Output the [X, Y] coordinate of the center of the cell containing the given text.  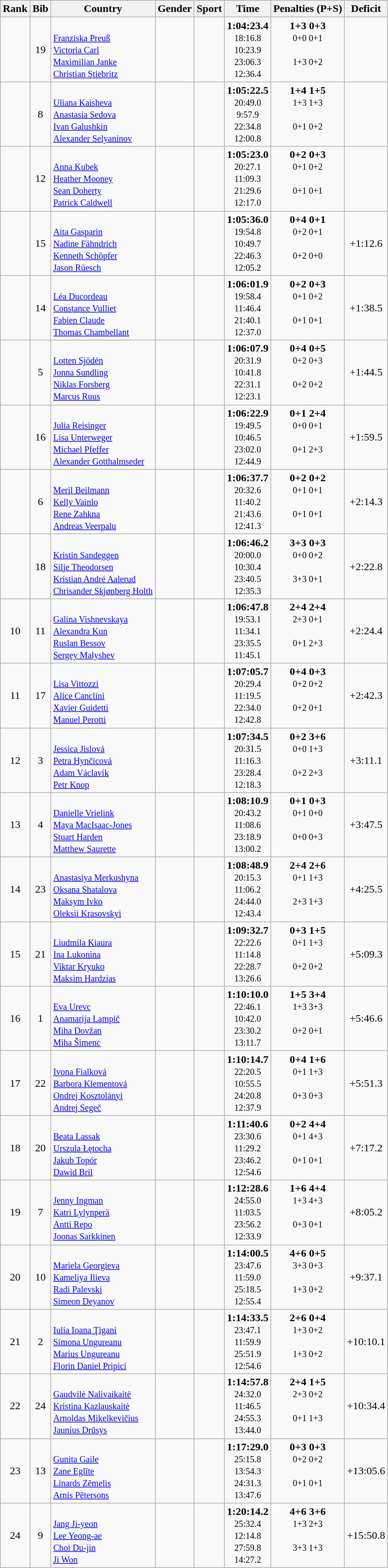
0+2 3+6 0+0 1+30+2 2+3 [308, 760]
0+3 0+3 0+2 0+20+1 0+1 [308, 1471]
Julia ReisingerLisa UnterwegerMichael PfefferAlexander Gotthalmseder [103, 437]
1+6 4+4 1+3 4+30+3 0+1 [308, 1212]
1 [41, 1019]
+13:05.6 [366, 1471]
Kristin SandeggenSilje TheodorsenKristian André AalerudChrisander Skjønberg Holth [103, 566]
1:06:22.919:49.510:46.523:02.012:44.9 [247, 437]
0+4 0+3 0+2 0+20+2 0+1 [308, 695]
1+3 0+30+0 0+11+3 0+2 [308, 50]
+7:17.2 [366, 1148]
4+6 0+5 3+3 0+31+3 0+2 [308, 1277]
1:10:10.022:46.110:42.023:30.213:11.7 [247, 1019]
1:07:05.720:29.411:19.522:34.012:42.8 [247, 695]
Uliana KaishevaAnastasia SedovaIvan GalushkinAlexander Selyaninov [103, 114]
1:06:01.919:58.411:46.421:40.112:37.0 [247, 308]
Meril BeilmannKelly VainloRene ZahknaAndreas Veerpalu [103, 502]
1:05:36.019:54.810:49.722:46.312:05.2 [247, 243]
Gunita GaileZane EglīteLinards ZēmelisArnis Pētersons [103, 1471]
1:12:28.624:55.011:03.523:56.212:33.9 [247, 1212]
Jenny IngmanKatri LylynperäAntti RepoJoonas Sarkkinen [103, 1212]
Ivona FialkováBarbora KlementováOndrej KosztolányiAndrej Segeč [103, 1083]
0+1 2+40+0 0+10+1 2+3 [308, 437]
Liudmila KiauraIna LukoninaViktar KryukoMaksim Hardzias [103, 954]
Gender [175, 9]
+5:46.6 [366, 1019]
Beata LassakUrszula ŁętochaJakub TopórDawid Bril [103, 1148]
1:10:14.722:20.510:55.524:20.812:37.9 [247, 1083]
+4:25.5 [366, 889]
2 [41, 1342]
0+3 1+5 0+1 1+30+2 0+2 [308, 954]
Country [103, 9]
1:07:34.520:31.511:16.323:28.412:18.3 [247, 760]
1:20:14.225:32.412:14.827:59.814:27.2 [247, 1535]
+2:22.8 [366, 566]
1:06:47.819:53.111:34.123:35.511:45.1 [247, 631]
0+2 4+4 0+1 4+30+1 0+1 [308, 1148]
Rank [15, 9]
+10:10.1 [366, 1342]
7 [41, 1212]
1:08:48.920:15.311:06.224:44.012:43.4 [247, 889]
6 [41, 502]
1:04:23.418:16.810:23.923:06.312:36.4 [247, 50]
1:09:32.722:22.611:14.822:28.713:26.6 [247, 954]
+8:05.2 [366, 1212]
3+3 0+3 0+0 0+23+3 0+1 [308, 566]
Time [247, 9]
1:05:22.520:49.09:57.922:34.812:00.8 [247, 114]
0+1 0+3 0+1 0+00+0 0+3 [308, 825]
3 [41, 760]
1:14:00.523:47.611:59.025:18.512:55.4 [247, 1277]
1+5 3+4 1+3 3+30+2 0+1 [308, 1019]
+1:38.5 [366, 308]
Anna KubekHeather MooneySean DohertyPatrick Caldwell [103, 179]
1:14:33.523:47.111:59.925:51.912:54.6 [247, 1342]
4+6 3+6 1+3 2+33+3 1+3 [308, 1535]
1+4 1+51+3 1+30+1 0+2 [308, 114]
+3:11.1 [366, 760]
Mariela GeorgievaKameliya IlievaRadi PalevskiSimeon Deyanov [103, 1277]
+1:59.5 [366, 437]
+2:14.3 [366, 502]
0+2 0+20+1 0+10+1 0+1 [308, 502]
0+4 0+10+2 0+10+2 0+0 [308, 243]
Deficit [366, 9]
Lisa VittozziAlice CancliniXavier GuidettiManuel Perotti [103, 695]
0+4 1+6 0+1 1+30+3 0+3 [308, 1083]
+3:47.5 [366, 825]
Eva UrevcAnamarija LampičMiha DovžanMiha Šimenc [103, 1019]
Bib [41, 9]
Danielle VrielinkMaya MacIsaac-JonesStuart HardenMatthew Saurette [103, 825]
Léa DucordeauConstance VullietFabien ClaudeThomas Chambellant [103, 308]
+5:51.3 [366, 1083]
1:05:23.020:27.111:09.321:29.612:17.0 [247, 179]
1:06:37.720:32.611:40.221:43.612:41.3 [247, 502]
2+6 0+4 1+3 0+21+3 0+2 [308, 1342]
+1:44.5 [366, 372]
1:08:10.920:43.211:08.623:18.913:00.2 [247, 825]
Iulia Ioana ŢiganiSimona UngureanuMarius UngureanuFlorin Daniel Pripici [103, 1342]
Sport [209, 9]
+10:34.4 [366, 1406]
2+4 1+5 2+3 0+20+1 1+3 [308, 1406]
1:17:29.025:15.813:54.324:31.313:47.6 [247, 1471]
Penalties (P+S) [308, 9]
1:06:46.220:00.010:30.423:40.512:35.3 [247, 566]
+2:24.4 [366, 631]
5 [41, 372]
+2:42.3 [366, 695]
Galina VishnevskayaAlexandra KunRuslan BessovSergey Malyshev [103, 631]
8 [41, 114]
+15:50.8 [366, 1535]
1:06:07.920:31.910:41.822:31.112:23.1 [247, 372]
Franziska PreußVictoria CarlMaximilian JankeChristian Stiebritz [103, 50]
Jang Ji-yeonLee Yeong-aeChoi Du-jinJi Won [103, 1535]
Anastasiya MerkushynaOksana ShatalovaMaksym IvkoOleksii Krasovskyi [103, 889]
Gaudvilė NalivaikaitėKristina KazlauskaitėArnoldas MikelkevičiusJaunius Drūsys [103, 1406]
1:11:40.623:30.611:29.223:46.212:54.6 [247, 1148]
Aita GasparinNadine FähndrichKenneth SchöpferJason Rüesch [103, 243]
Jessica JislováPetra HynčicováAdam VáclavíkPetr Knop [103, 760]
Lotten SjödénJonna SundlingNiklas ForsbergMarcus Ruus [103, 372]
+9:37.1 [366, 1277]
4 [41, 825]
0+4 0+50+2 0+30+2 0+2 [308, 372]
9 [41, 1535]
+5:09.3 [366, 954]
+1:12.6 [366, 243]
2+4 2+6 0+1 1+32+3 1+3 [308, 889]
2+4 2+4 2+3 0+10+1 2+3 [308, 631]
1:14:57.824:32.011:46.524:55.313:44.0 [247, 1406]
